For the text-containing cell, return its midpoint in (x, y) coordinate format. 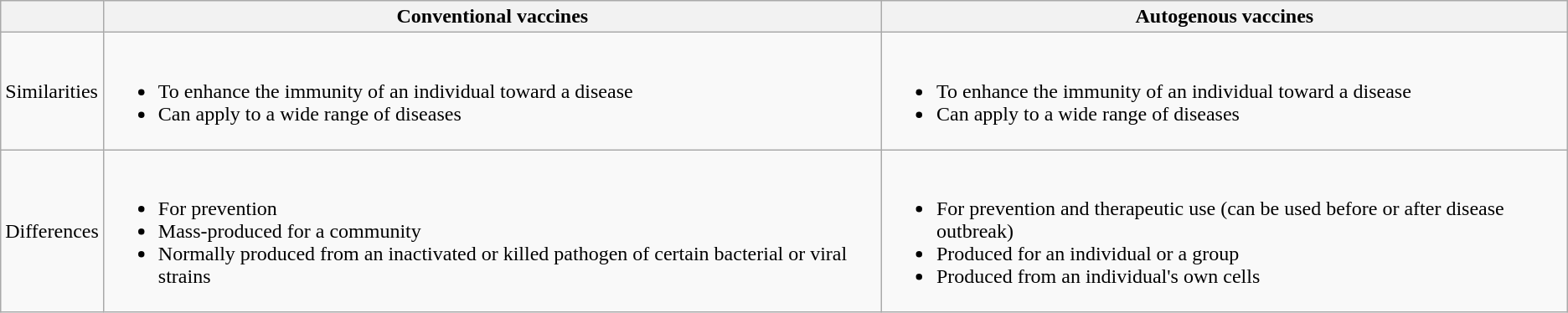
Similarities (52, 91)
Differences (52, 231)
Autogenous vaccines (1225, 17)
For preventionMass-produced for a communityNormally produced from an inactivated or killed pathogen of certain bacterial or viral strains (493, 231)
Conventional vaccines (493, 17)
